Return (x, y) of the center of cell containing provided text 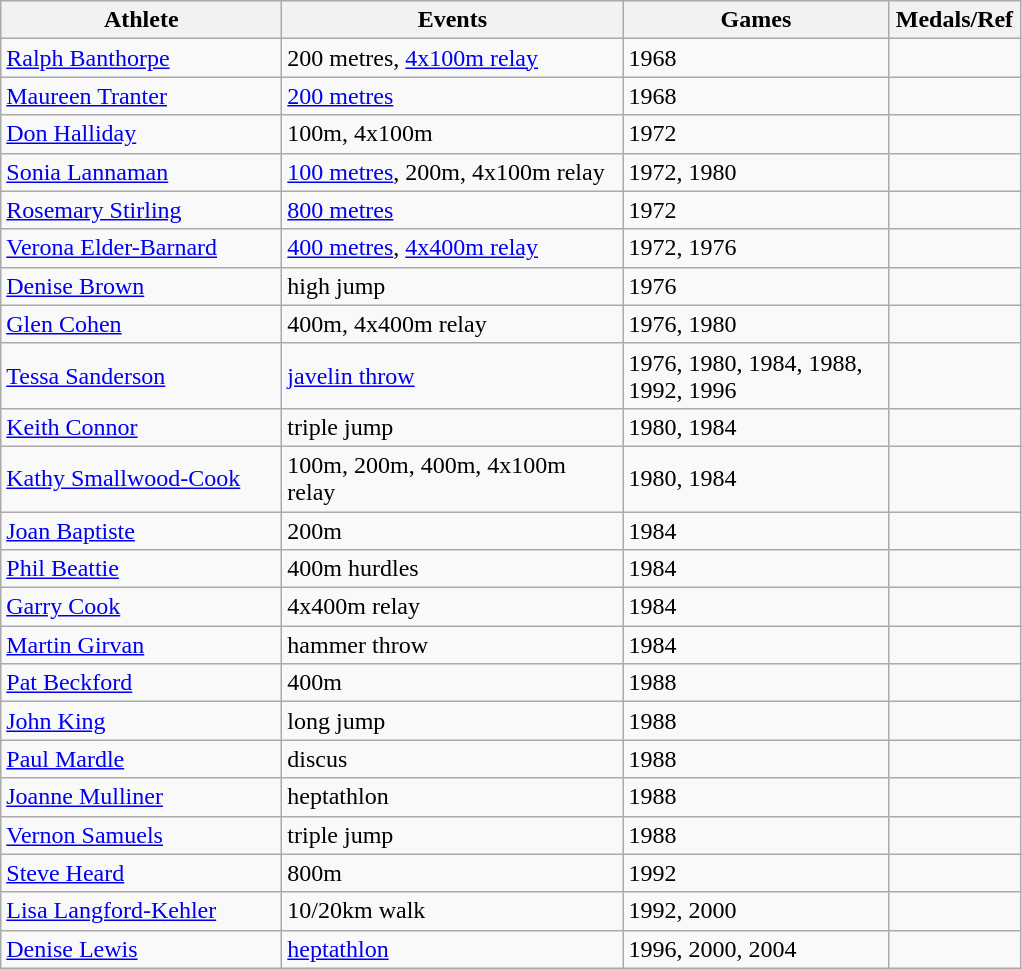
Maureen Tranter (142, 96)
Phil Beattie (142, 569)
Joan Baptiste (142, 531)
100m, 200m, 400m, 4x100m relay (452, 478)
400m (452, 683)
1976 (756, 286)
1996, 2000, 2004 (756, 949)
Verona Elder-Barnard (142, 248)
200m (452, 531)
Glen Cohen (142, 324)
1976, 1980, 1984, 1988, 1992, 1996 (756, 376)
1992, 2000 (756, 911)
200 metres (452, 96)
10/20km walk (452, 911)
Paul Mardle (142, 759)
Garry Cook (142, 607)
Denise Brown (142, 286)
Medals/Ref (954, 20)
Lisa Langford-Kehler (142, 911)
1972, 1980 (756, 172)
Rosemary Stirling (142, 210)
Denise Lewis (142, 949)
400m hurdles (452, 569)
4x400m relay (452, 607)
Martin Girvan (142, 645)
javelin throw (452, 376)
800m (452, 873)
hammer throw (452, 645)
1976, 1980 (756, 324)
400 metres, 4x400m relay (452, 248)
Athlete (142, 20)
200 metres, 4x100m relay (452, 58)
long jump (452, 721)
Keith Connor (142, 427)
100 metres, 200m, 4x100m relay (452, 172)
1972, 1976 (756, 248)
Pat Beckford (142, 683)
high jump (452, 286)
100m, 4x100m (452, 134)
Ralph Banthorpe (142, 58)
Kathy Smallwood-Cook (142, 478)
Joanne Mulliner (142, 797)
Tessa Sanderson (142, 376)
Don Halliday (142, 134)
800 metres (452, 210)
Games (756, 20)
Sonia Lannaman (142, 172)
Vernon Samuels (142, 835)
1992 (756, 873)
400m, 4x400m relay (452, 324)
John King (142, 721)
discus (452, 759)
Events (452, 20)
Steve Heard (142, 873)
